Identify which cell holds the provided text, then report its (X, Y) central coordinate. 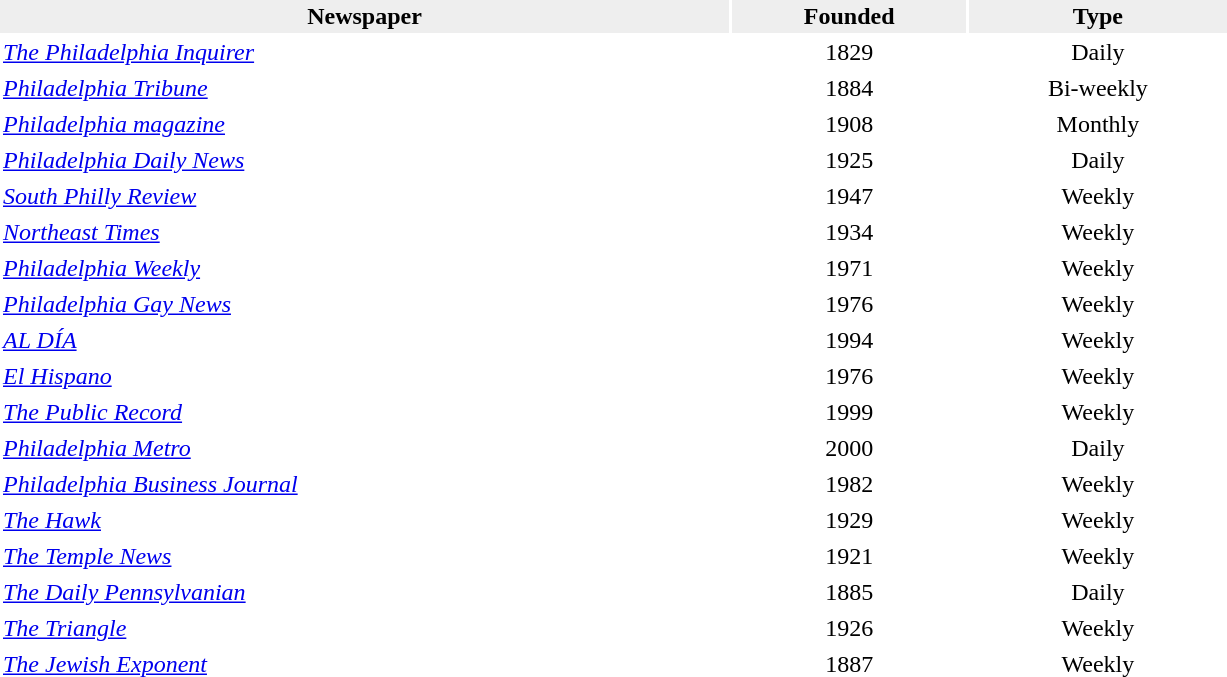
Philadelphia Daily News (364, 160)
1929 (849, 520)
Monthly (1098, 124)
Bi-weekly (1098, 88)
Philadelphia Tribune (364, 88)
1921 (849, 556)
Philadelphia magazine (364, 124)
Philadelphia Weekly (364, 268)
The Triangle (364, 628)
The Temple News (364, 556)
Newspaper (364, 16)
1971 (849, 268)
The Public Record (364, 412)
1994 (849, 340)
1926 (849, 628)
AL DÍA (364, 340)
1908 (849, 124)
Philadelphia Metro (364, 448)
Northeast Times (364, 232)
1925 (849, 160)
Founded (849, 16)
The Hawk (364, 520)
1947 (849, 196)
El Hispano (364, 376)
1884 (849, 88)
The Philadelphia Inquirer (364, 52)
Type (1098, 16)
2000 (849, 448)
1885 (849, 592)
Philadelphia Gay News (364, 304)
Philadelphia Business Journal (364, 484)
1829 (849, 52)
1934 (849, 232)
1982 (849, 484)
1999 (849, 412)
The Daily Pennsylvanian (364, 592)
South Philly Review (364, 196)
